Return the (X, Y) coordinate for the center point of the cell that contains the specified text.  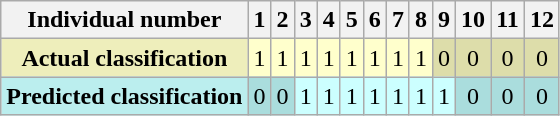
7 (398, 20)
3 (306, 20)
Actual classification (124, 58)
8 (420, 20)
10 (474, 20)
5 (352, 20)
4 (328, 20)
Predicted classification (124, 96)
2 (282, 20)
12 (542, 20)
Individual number (124, 20)
11 (508, 20)
6 (374, 20)
9 (444, 20)
